Detect which cell encompasses the target text, then output its (X, Y) center coordinate. 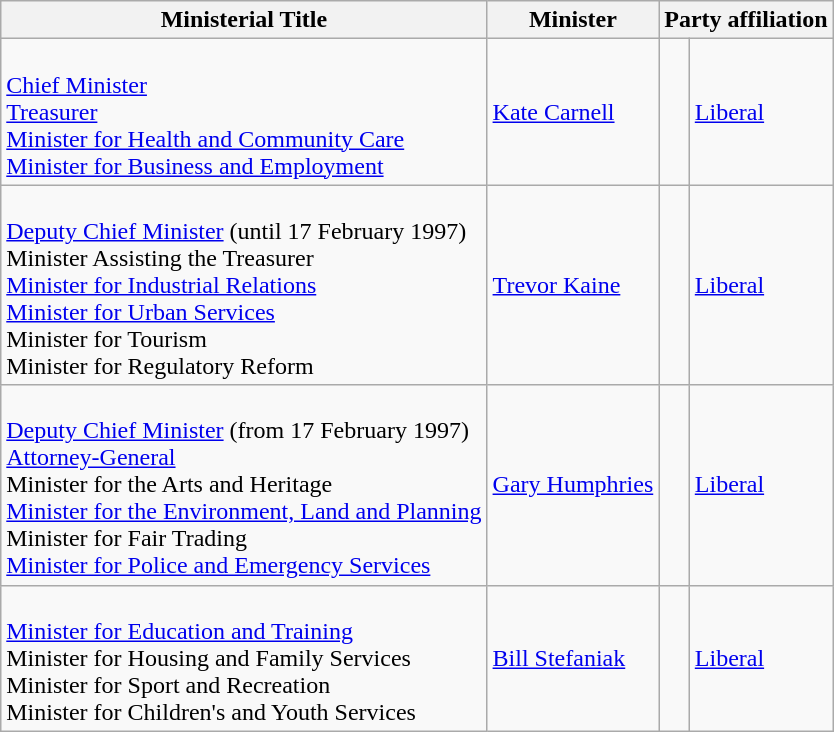
Chief Minister Treasurer Minister for Health and Community Care Minister for Business and Employment (244, 112)
Gary Humphries (573, 485)
Ministerial Title (244, 20)
Bill Stefaniak (573, 658)
Minister (573, 20)
Kate Carnell (573, 112)
Party affiliation (746, 20)
Trevor Kaine (573, 285)
